Provide the (x, y) coordinate of the cell's center where the given text is located.  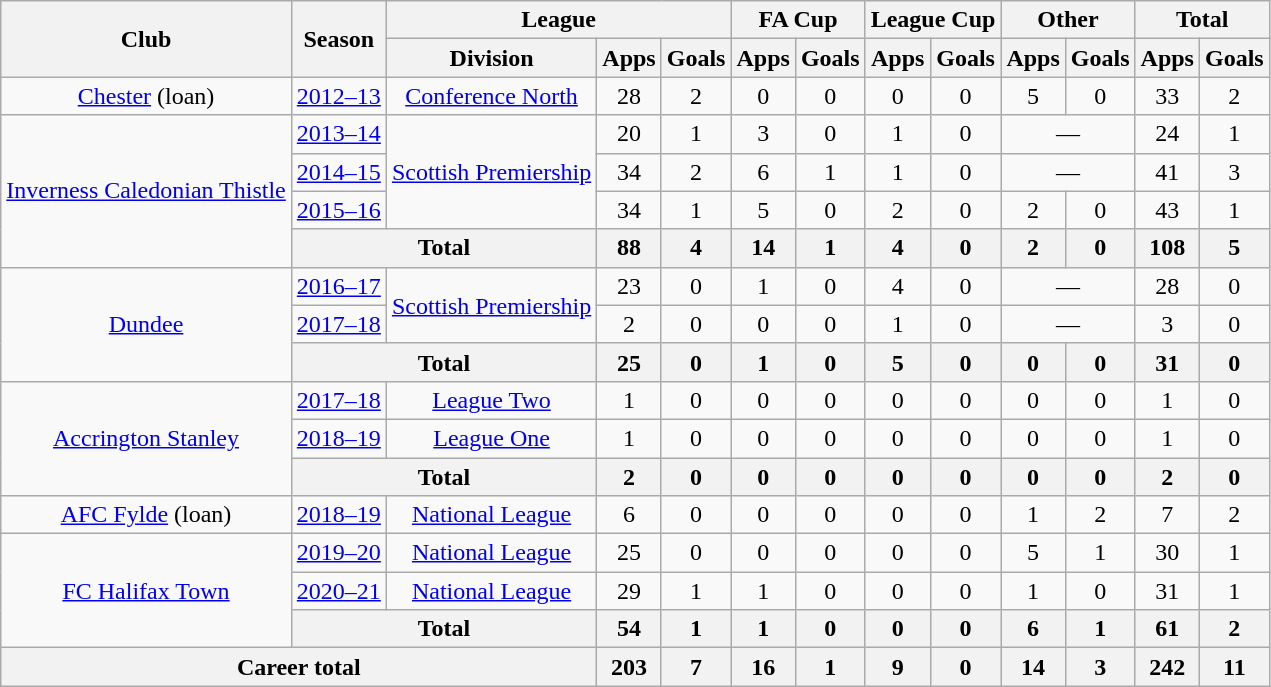
43 (1167, 210)
League Two (491, 400)
Conference North (491, 96)
2015–16 (338, 210)
61 (1167, 629)
Division (491, 58)
2013–14 (338, 134)
24 (1167, 134)
Dundee (146, 324)
Accrington Stanley (146, 438)
AFC Fylde (loan) (146, 515)
League One (491, 438)
33 (1167, 96)
16 (763, 667)
108 (1167, 248)
242 (1167, 667)
2020–21 (338, 591)
2019–20 (338, 553)
Season (338, 39)
Club (146, 39)
League Cup (933, 20)
30 (1167, 553)
FA Cup (798, 20)
23 (629, 286)
Inverness Caledonian Thistle (146, 191)
29 (629, 591)
41 (1167, 172)
2014–15 (338, 172)
9 (898, 667)
League (558, 20)
88 (629, 248)
Career total (299, 667)
2016–17 (338, 286)
FC Halifax Town (146, 591)
203 (629, 667)
20 (629, 134)
11 (1234, 667)
Other (1068, 20)
2012–13 (338, 96)
54 (629, 629)
Chester (loan) (146, 96)
